Extract the [X, Y] coordinate from the center of the cell holding the provided text.  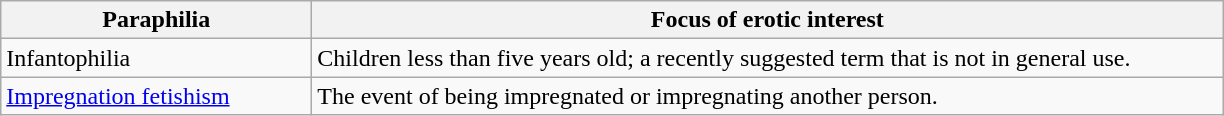
Children less than five years old; a recently suggested term that is not in general use. [768, 58]
Infantophilia [156, 58]
Focus of erotic interest [768, 20]
Impregnation fetishism [156, 96]
Paraphilia [156, 20]
The event of being impregnated or impregnating another person. [768, 96]
